Pinpoint the cell where the given text exists, returning its (X, Y) midpoint coordinate. 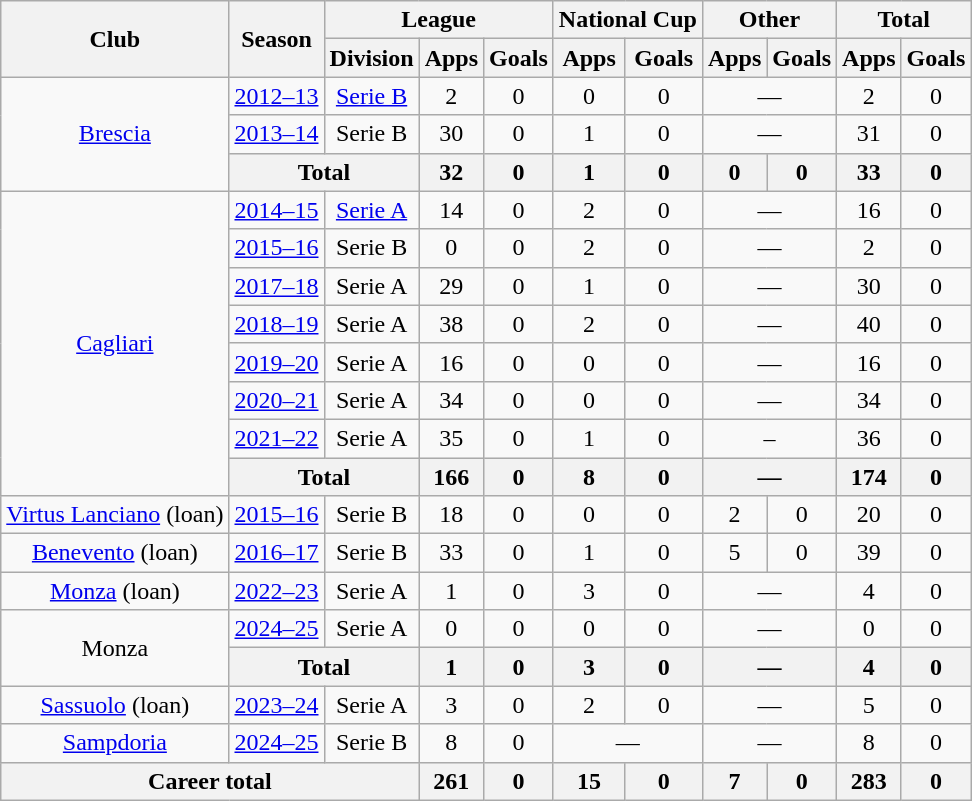
Cagliari (115, 343)
35 (451, 438)
Other (769, 20)
174 (869, 477)
2023–24 (276, 705)
Virtus Lanciano (loan) (115, 515)
2022–23 (276, 591)
166 (451, 477)
31 (869, 134)
2014–15 (276, 210)
29 (451, 286)
283 (869, 781)
32 (451, 172)
Sampdoria (115, 743)
Monza (115, 648)
15 (589, 781)
2013–14 (276, 134)
20 (869, 515)
2021–22 (276, 438)
2016–17 (276, 553)
2020–21 (276, 400)
Sassuolo (loan) (115, 705)
36 (869, 438)
2018–19 (276, 324)
Brescia (115, 134)
2017–18 (276, 286)
261 (451, 781)
40 (869, 324)
Monza (loan) (115, 591)
– (769, 438)
39 (869, 553)
7 (734, 781)
National Cup (628, 20)
Career total (210, 781)
Benevento (loan) (115, 553)
18 (451, 515)
2019–20 (276, 362)
2012–13 (276, 96)
38 (451, 324)
Season (276, 39)
Club (115, 39)
14 (451, 210)
League (438, 20)
Division (372, 58)
